Extract the (X, Y) coordinate from the center of the cell holding the provided text.  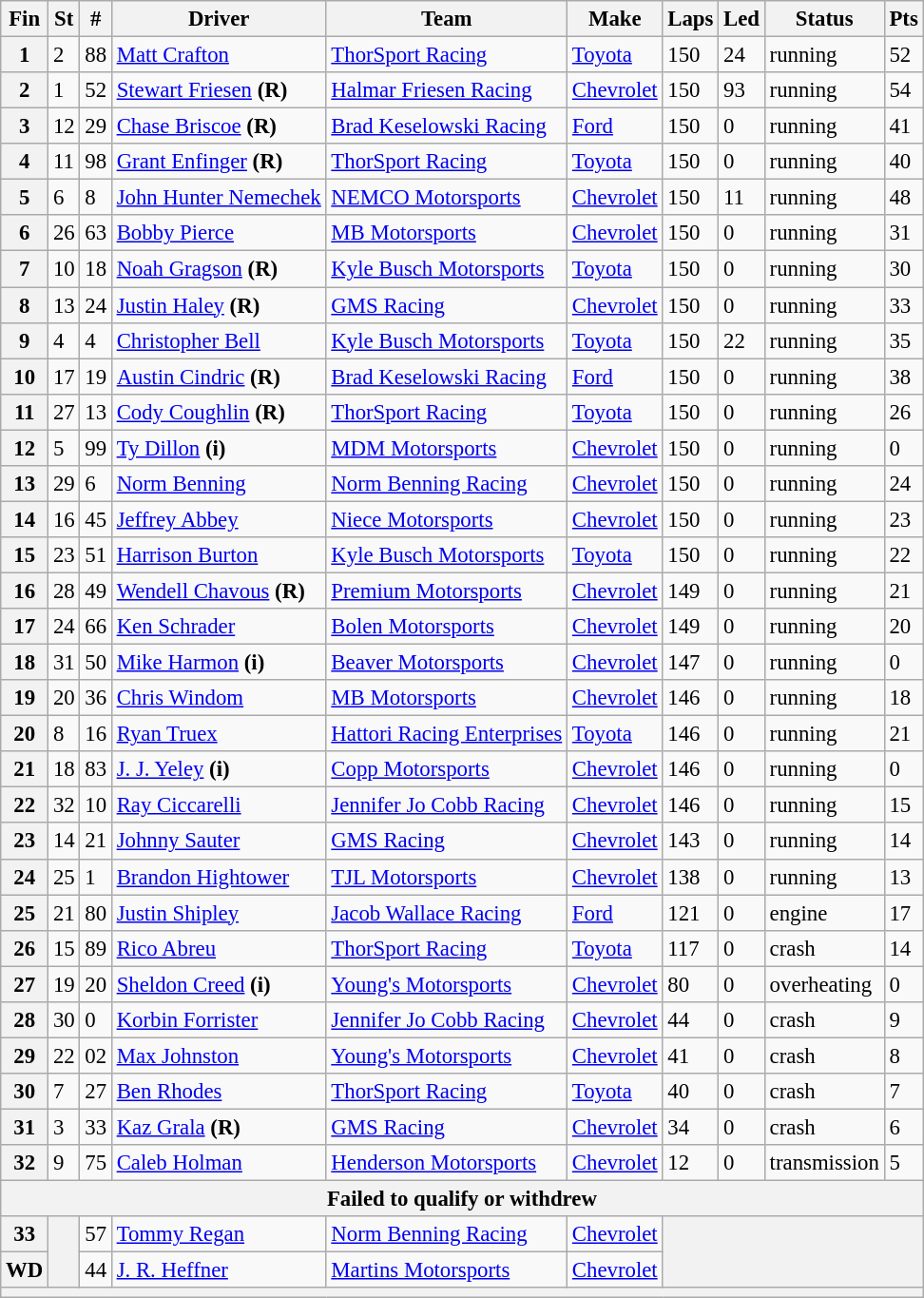
Team (447, 19)
Chase Briscoe (R) (219, 126)
Stewart Friesen (R) (219, 90)
Ryan Truex (219, 734)
Ty Dillon (i) (219, 448)
Tommy Regan (219, 1234)
38 (903, 377)
49 (95, 591)
Failed to qualify or withdrew (462, 1199)
66 (95, 627)
Bobby Pierce (219, 233)
88 (95, 55)
Ben Rhodes (219, 1092)
99 (95, 448)
NEMCO Motorsports (447, 198)
Hattori Racing Enterprises (447, 734)
57 (95, 1234)
Ray Ciccarelli (219, 805)
Bolen Motorsports (447, 627)
overheating (824, 984)
Matt Crafton (219, 55)
Brandon Hightower (219, 877)
35 (903, 340)
34 (690, 1127)
Driver (219, 19)
138 (690, 877)
St (65, 19)
Led (741, 19)
Make (615, 19)
63 (95, 233)
Rico Abreu (219, 948)
98 (95, 162)
Copp Motorsports (447, 769)
45 (95, 519)
50 (95, 663)
Status (824, 19)
36 (95, 698)
Jeffrey Abbey (219, 519)
83 (95, 769)
Jacob Wallace Racing (447, 913)
143 (690, 842)
Ken Schrader (219, 627)
Austin Cindric (R) (219, 377)
Justin Shipley (219, 913)
Grant Enfinger (R) (219, 162)
engine (824, 913)
WD (25, 1270)
Harrison Burton (219, 555)
Fin (25, 19)
Beaver Motorsports (447, 663)
Johnny Sauter (219, 842)
93 (741, 90)
117 (690, 948)
48 (903, 198)
Pts (903, 19)
transmission (824, 1163)
89 (95, 948)
TJL Motorsports (447, 877)
Sheldon Creed (i) (219, 984)
Christopher Bell (219, 340)
51 (95, 555)
Chris Windom (219, 698)
John Hunter Nemechek (219, 198)
54 (903, 90)
Martins Motorsports (447, 1270)
J. R. Heffner (219, 1270)
Cody Coughlin (R) (219, 412)
Caleb Holman (219, 1163)
Korbin Forrister (219, 1020)
Kaz Grala (R) (219, 1127)
# (95, 19)
Niece Motorsports (447, 519)
Halmar Friesen Racing (447, 90)
147 (690, 663)
121 (690, 913)
MDM Motorsports (447, 448)
Laps (690, 19)
Henderson Motorsports (447, 1163)
Noah Gragson (R) (219, 269)
75 (95, 1163)
Wendell Chavous (R) (219, 591)
Premium Motorsports (447, 591)
02 (95, 1056)
J. J. Yeley (i) (219, 769)
Max Johnston (219, 1056)
Mike Harmon (i) (219, 663)
Norm Benning (219, 484)
Justin Haley (R) (219, 305)
